Extract the (x, y) coordinate from the center of the cell holding the provided text.  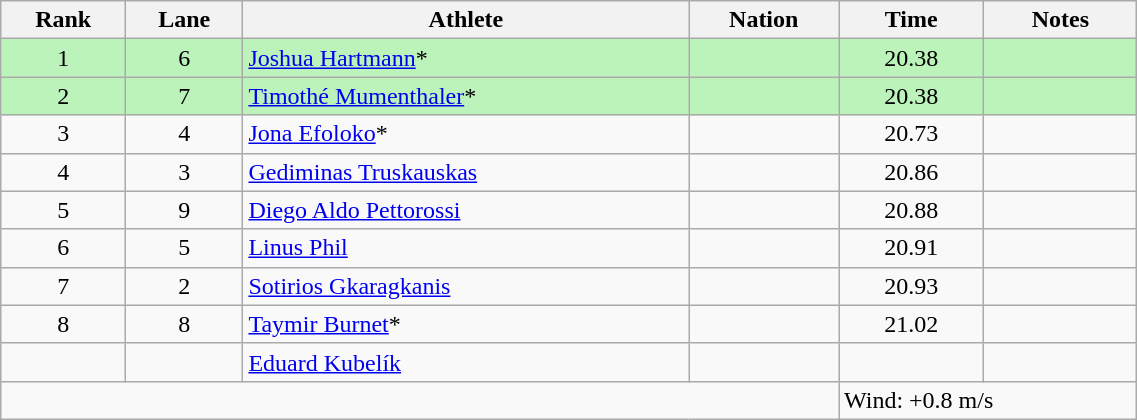
Lane (184, 20)
20.93 (912, 286)
Jona Efoloko* (466, 134)
9 (184, 210)
Eduard Kubelík (466, 362)
1 (64, 58)
20.91 (912, 248)
Gediminas Truskauskas (466, 172)
Notes (1060, 20)
20.86 (912, 172)
Taymir Burnet* (466, 324)
Time (912, 20)
Sotirios Gkaragkanis (466, 286)
Wind: +0.8 m/s (988, 400)
20.88 (912, 210)
Nation (764, 20)
Diego Aldo Pettorossi (466, 210)
20.73 (912, 134)
Rank (64, 20)
Timothé Mumenthaler* (466, 96)
21.02 (912, 324)
Joshua Hartmann* (466, 58)
Linus Phil (466, 248)
Athlete (466, 20)
